Capture the cell that displays the provided text and extract its (x, y) central coordinate. 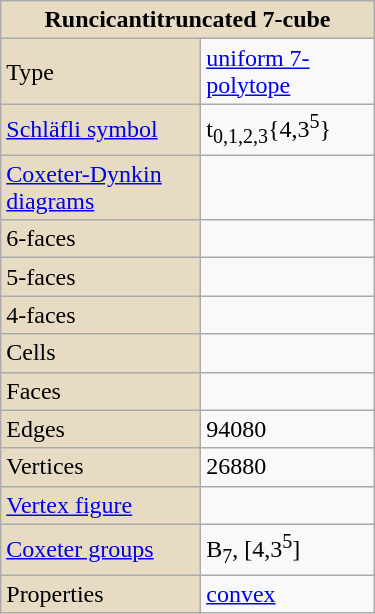
Faces (101, 391)
4-faces (101, 315)
t0,1,2,3{4,35} (288, 130)
94080 (288, 429)
Coxeter groups (101, 550)
5-faces (101, 277)
6-faces (101, 239)
convex (288, 594)
Schläfli symbol (101, 130)
Runcicantitruncated 7-cube (188, 20)
uniform 7-polytope (288, 72)
Vertex figure (101, 505)
Cells (101, 353)
Properties (101, 594)
Coxeter-Dynkin diagrams (101, 188)
26880 (288, 467)
Vertices (101, 467)
Type (101, 72)
B7, [4,35] (288, 550)
Edges (101, 429)
